Find where the given text appears and provide that cell's center as (x, y) coordinate. 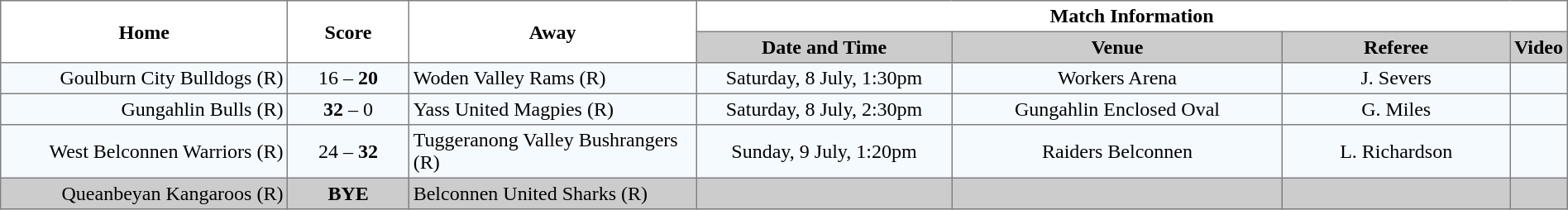
Yass United Magpies (R) (552, 109)
Gungahlin Enclosed Oval (1117, 109)
32 – 0 (349, 109)
Raiders Belconnen (1117, 151)
16 – 20 (349, 79)
Goulburn City Bulldogs (R) (144, 79)
J. Severs (1396, 79)
Gungahlin Bulls (R) (144, 109)
Score (349, 31)
West Belconnen Warriors (R) (144, 151)
G. Miles (1396, 109)
Match Information (1131, 17)
Tuggeranong Valley Bushrangers (R) (552, 151)
Home (144, 31)
Sunday, 9 July, 1:20pm (824, 151)
Belconnen United Sharks (R) (552, 193)
Saturday, 8 July, 2:30pm (824, 109)
Away (552, 31)
Woden Valley Rams (R) (552, 79)
Referee (1396, 47)
Saturday, 8 July, 1:30pm (824, 79)
Workers Arena (1117, 79)
Queanbeyan Kangaroos (R) (144, 193)
Venue (1117, 47)
BYE (349, 193)
L. Richardson (1396, 151)
Date and Time (824, 47)
24 – 32 (349, 151)
Video (1539, 47)
